Return the [X, Y] coordinate for the center point of the cell that contains the specified text.  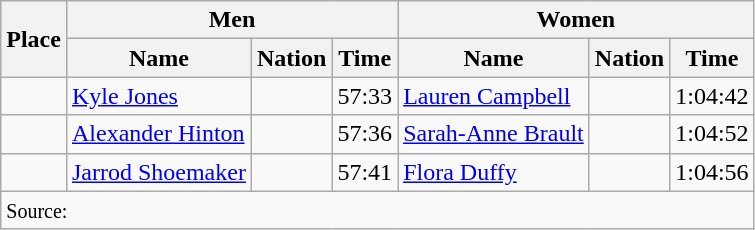
Sarah-Anne Brault [494, 134]
Alexander Hinton [158, 134]
1:04:56 [712, 172]
Jarrod Shoemaker [158, 172]
Lauren Campbell [494, 96]
Place [34, 39]
1:04:42 [712, 96]
Kyle Jones [158, 96]
Men [232, 20]
Women [576, 20]
57:36 [365, 134]
Source: [378, 210]
Flora Duffy [494, 172]
1:04:52 [712, 134]
57:33 [365, 96]
57:41 [365, 172]
